For the text-containing cell, return its midpoint in [X, Y] coordinate format. 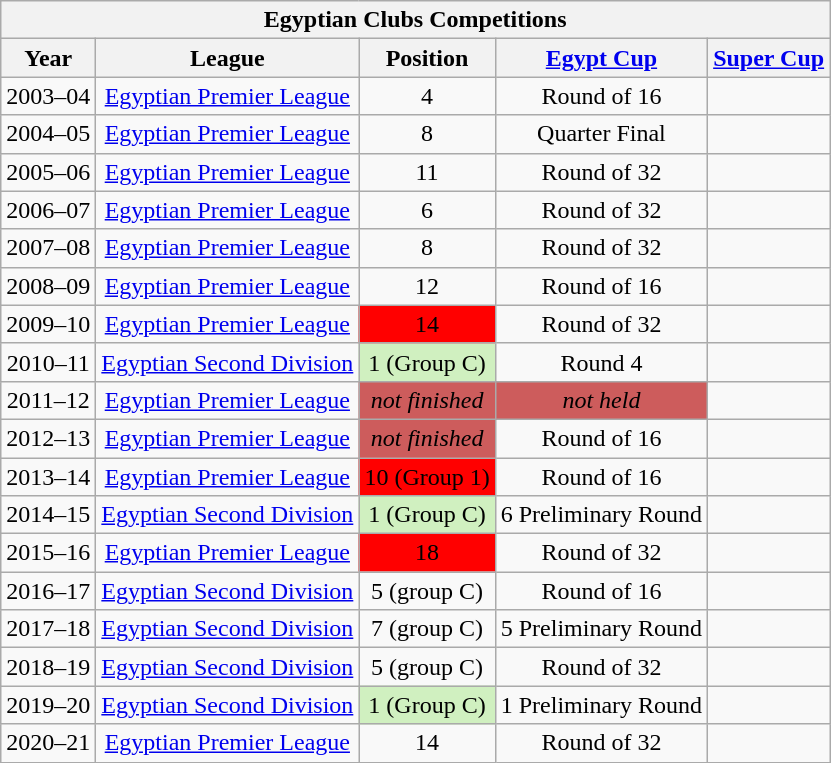
2014–15 [48, 515]
11 [427, 172]
2013–14 [48, 477]
2006–07 [48, 210]
2012–13 [48, 438]
2003–04 [48, 96]
Round 4 [601, 362]
2007–08 [48, 248]
Egypt Cup [601, 58]
2010–11 [48, 362]
1 Preliminary Round [601, 705]
2018–19 [48, 667]
League [228, 58]
10 (Group 1) [427, 477]
2009–10 [48, 324]
6 [427, 210]
2016–17 [48, 591]
12 [427, 286]
Quarter Final [601, 134]
2011–12 [48, 400]
18 [427, 553]
5 Preliminary Round [601, 629]
4 [427, 96]
Position [427, 58]
Year [48, 58]
2017–18 [48, 629]
2020–21 [48, 743]
2019–20 [48, 705]
Egyptian Clubs Competitions [416, 20]
not held [601, 400]
Super Cup [769, 58]
2004–05 [48, 134]
2015–16 [48, 553]
2008–09 [48, 286]
7 (group C) [427, 629]
2005–06 [48, 172]
6 Preliminary Round [601, 515]
